For the text-containing cell, return its midpoint in [X, Y] coordinate format. 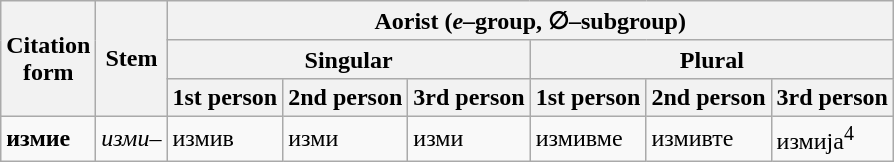
Plural [712, 59]
Citationform [48, 59]
измив [225, 138]
измивте [708, 138]
Stem [132, 59]
измивме [588, 138]
изми– [132, 138]
Singular [348, 59]
измие [48, 138]
Aorist (е–group, ∅–subgroup) [530, 21]
измија4 [832, 138]
